Pinpoint the cell where the given text exists, returning its [x, y] midpoint coordinate. 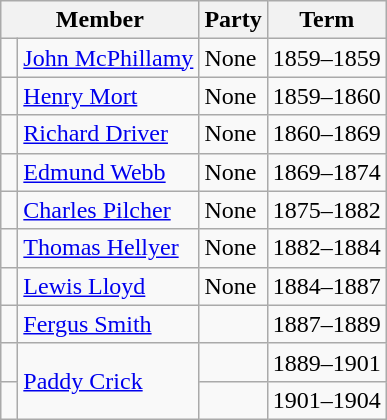
1875–1882 [326, 210]
1860–1869 [326, 134]
Member [100, 20]
1901–1904 [326, 400]
Thomas Hellyer [108, 248]
Edmund Webb [108, 172]
1859–1860 [326, 96]
1889–1901 [326, 362]
Richard Driver [108, 134]
1882–1884 [326, 248]
Party [233, 20]
Lewis Lloyd [108, 286]
Paddy Crick [108, 381]
1884–1887 [326, 286]
1859–1859 [326, 58]
Term [326, 20]
John McPhillamy [108, 58]
1887–1889 [326, 324]
Fergus Smith [108, 324]
Charles Pilcher [108, 210]
Henry Mort [108, 96]
1869–1874 [326, 172]
